Extract the (x, y) coordinate from the center of the cell holding the provided text.  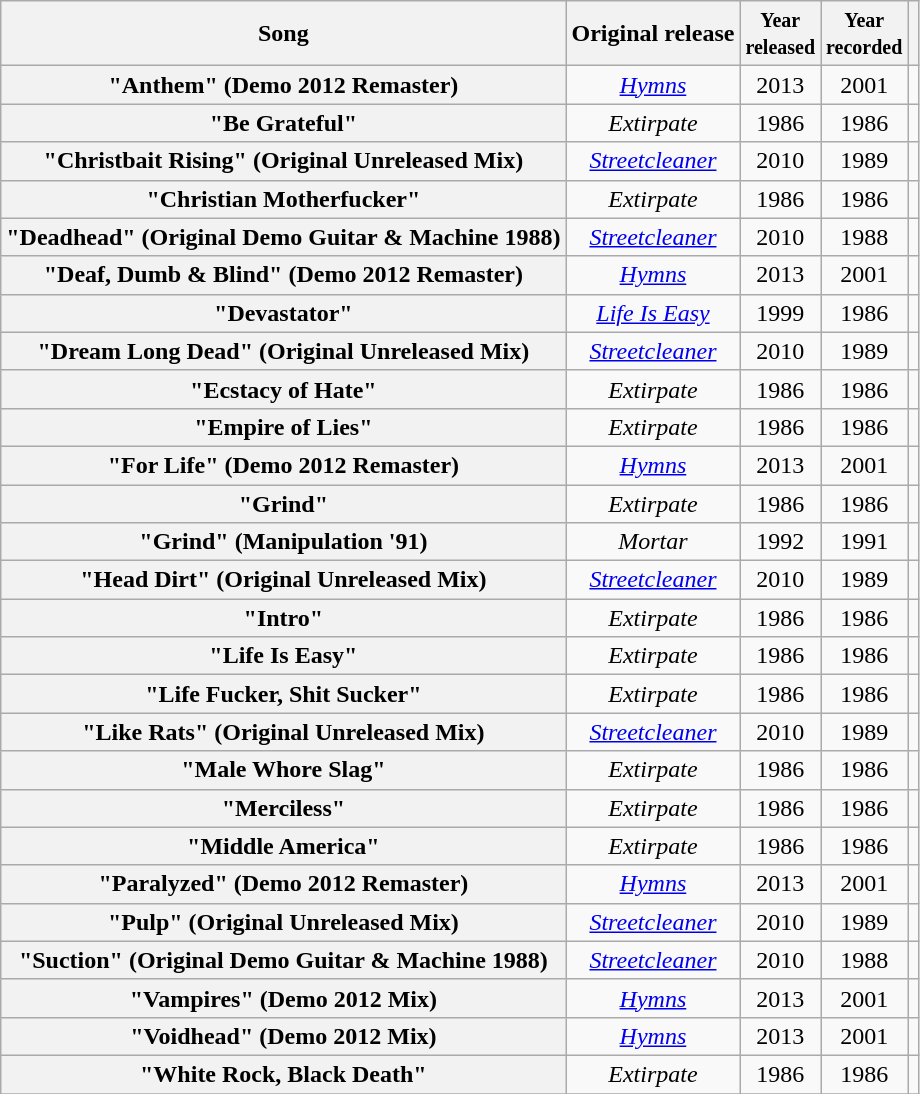
"Christian Motherfucker" (284, 199)
"Paralyzed" (Demo 2012 Remaster) (284, 884)
"Be Grateful" (284, 123)
"Devastator" (284, 313)
"Suction" (Original Demo Guitar & Machine 1988) (284, 960)
"Deadhead" (Original Demo Guitar & Machine 1988) (284, 237)
"White Rock, Black Death" (284, 1074)
"Ecstacy of Hate" (284, 389)
"Intro" (284, 618)
"Head Dirt" (Original Unreleased Mix) (284, 580)
1991 (864, 542)
1992 (780, 542)
"Deaf, Dumb & Blind" (Demo 2012 Remaster) (284, 275)
Song (284, 34)
"Grind" (Manipulation '91) (284, 542)
"Anthem" (Demo 2012 Remaster) (284, 85)
Yearreleased (780, 34)
"Like Rats" (Original Unreleased Mix) (284, 732)
"Grind" (284, 503)
"For Life" (Demo 2012 Remaster) (284, 465)
"Pulp" (Original Unreleased Mix) (284, 922)
"Empire of Lies" (284, 427)
"Vampires" (Demo 2012 Mix) (284, 998)
"Middle America" (284, 846)
"Life Fucker, Shit Sucker" (284, 694)
"Voidhead" (Demo 2012 Mix) (284, 1036)
Life Is Easy (653, 313)
Original release (653, 34)
Mortar (653, 542)
1999 (780, 313)
"Male Whore Slag" (284, 770)
Yearrecorded (864, 34)
"Christbait Rising" (Original Unreleased Mix) (284, 161)
"Merciless" (284, 808)
"Dream Long Dead" (Original Unreleased Mix) (284, 351)
"Life Is Easy" (284, 656)
